Determine the [X, Y] coordinate at the center of the cell enclosing the given text.  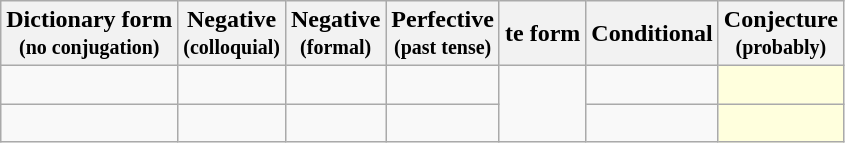
Conditional [652, 34]
Dictionary form (no conjugation) [90, 34]
Negative (colloquial) [232, 34]
te form [542, 34]
Perfective (past tense) [443, 34]
Conjecture (probably) [780, 34]
Negative (formal) [335, 34]
